Capture the cell that displays the provided text and extract its (x, y) central coordinate. 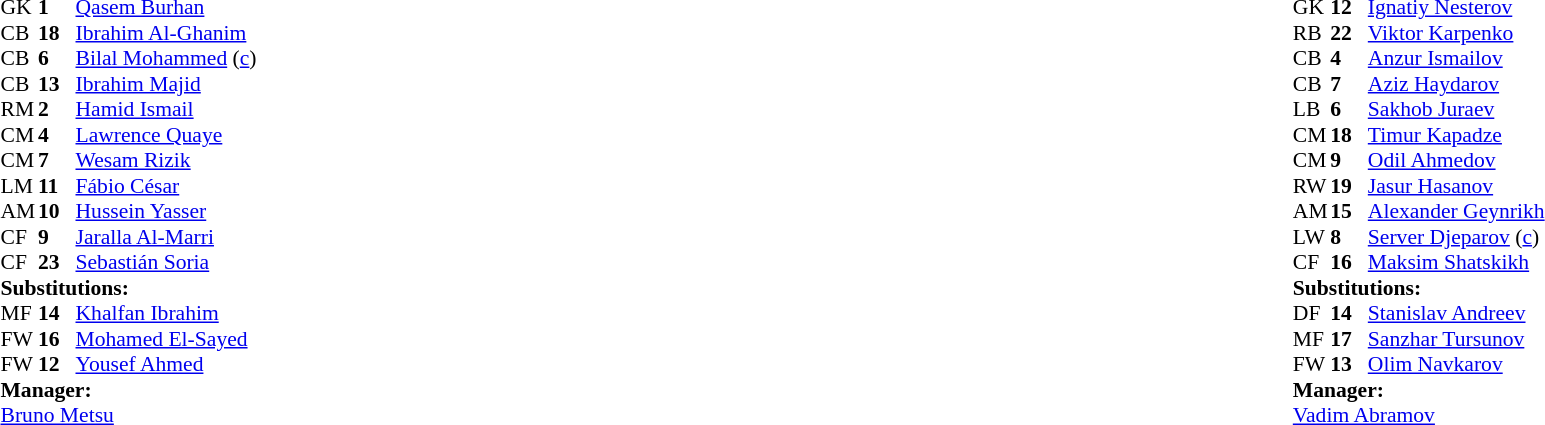
Sakhob Juraev (1456, 109)
Yousef Ahmed (166, 365)
15 (1349, 211)
LW (1312, 237)
Jaralla Al-Marri (166, 237)
Wesam Rizik (166, 161)
Server Djeparov (c) (1456, 237)
12 (57, 365)
Olim Navkarov (1456, 365)
Aziz Haydarov (1456, 84)
DF (1312, 313)
Hussein Yasser (166, 211)
Anzur Ismailov (1456, 59)
22 (1349, 33)
Maksim Shatskikh (1456, 263)
Bilal Mohammed (c) (166, 59)
Mohamed El-Sayed (166, 339)
Fábio César (166, 186)
17 (1349, 339)
Hamid Ismail (166, 109)
8 (1349, 237)
Lawrence Quaye (166, 135)
2 (57, 109)
Sanzhar Tursunov (1456, 339)
LM (19, 186)
Timur Kapadze (1456, 135)
RB (1312, 33)
LB (1312, 109)
Stanislav Andreev (1456, 313)
Ibrahim Al-Ghanim (166, 33)
23 (57, 263)
11 (57, 186)
Sebastián Soria (166, 263)
Jasur Hasanov (1456, 186)
10 (57, 211)
Odil Ahmedov (1456, 161)
Viktor Karpenko (1456, 33)
RM (19, 109)
Alexander Geynrikh (1456, 211)
Ibrahim Majid (166, 84)
19 (1349, 186)
Khalfan Ibrahim (166, 313)
RW (1312, 186)
